Extract the (X, Y) coordinate from the center of the cell holding the provided text.  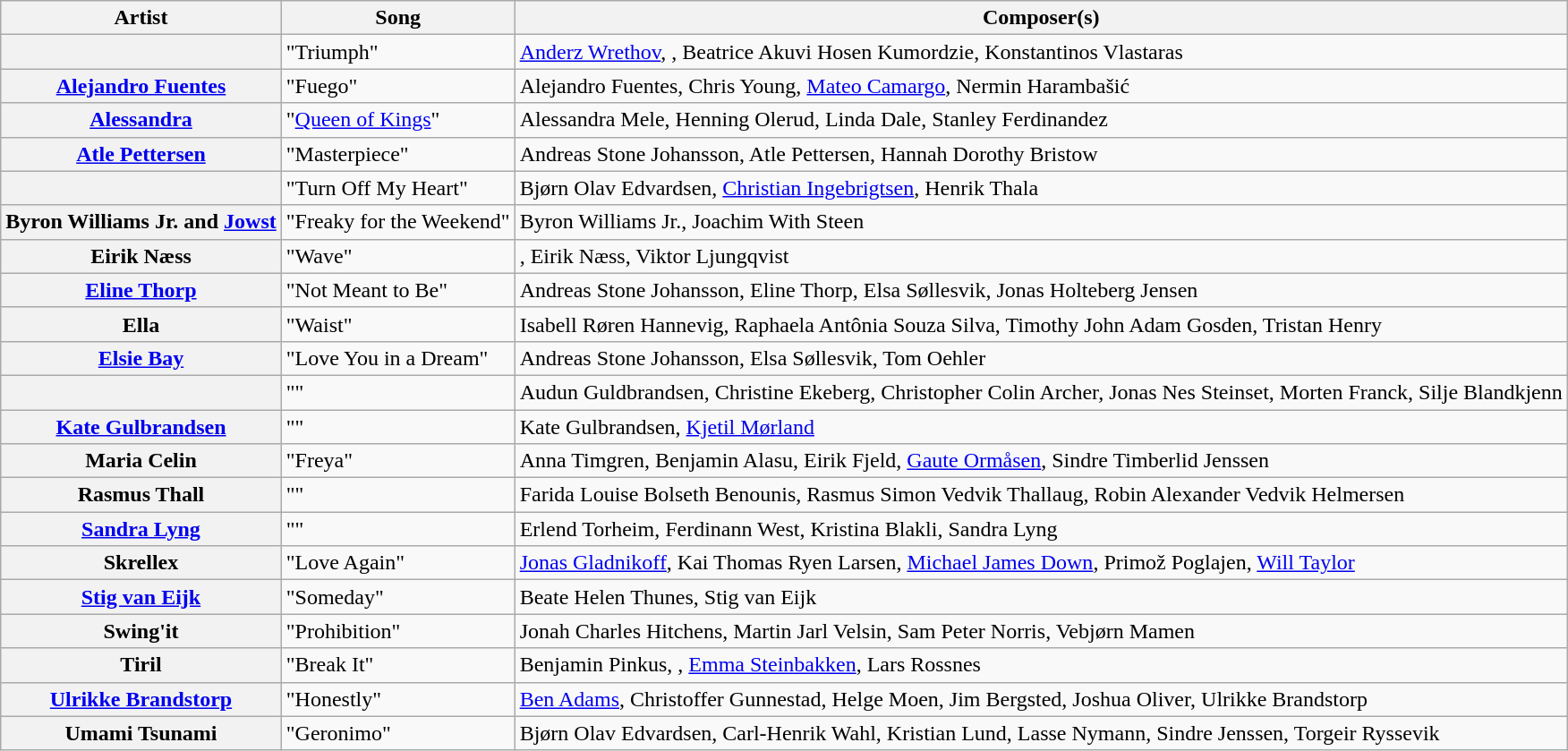
Alejandro Fuentes (141, 86)
"Not Meant to Be" (397, 290)
"Triumph" (397, 52)
Skrellex (141, 563)
Bjørn Olav Edvardsen, Christian Ingebrigtsen, Henrik Thala (1041, 188)
Atle Pettersen (141, 154)
"Love Again" (397, 563)
"Waist" (397, 324)
Benjamin Pinkus, , Emma Steinbakken, Lars Rossnes (1041, 665)
Andreas Stone Johansson, Elsa Søllesvik, Tom Oehler (1041, 358)
Anna Timgren, Benjamin Alasu, Eirik Fjeld, Gaute Ormåsen, Sindre Timberlid Jenssen (1041, 461)
"Queen of Kings" (397, 120)
Anderz Wrethov, , Beatrice Akuvi Hosen Kumordzie, Konstantinos Vlastaras (1041, 52)
Audun Guldbrandsen, Christine Ekeberg, Christopher Colin Archer, Jonas Nes Steinset, Morten Franck, Silje Blandkjenn (1041, 392)
Alejandro Fuentes, Chris Young, Mateo Camargo, Nermin Harambašić (1041, 86)
Byron Williams Jr. and Jowst (141, 222)
"Prohibition" (397, 631)
Maria Celin (141, 461)
Byron Williams Jr., Joachim With Steen (1041, 222)
Stig van Eijk (141, 597)
Song (397, 18)
Alessandra Mele, Henning Olerud, Linda Dale, Stanley Ferdinandez (1041, 120)
Alessandra (141, 120)
Rasmus Thall (141, 495)
Kate Gulbrandsen (141, 427)
"Wave" (397, 256)
Farida Louise Bolseth Benounis, Rasmus Simon Vedvik Thallaug, Robin Alexander Vedvik Helmersen (1041, 495)
Artist (141, 18)
"Freaky for the Weekend" (397, 222)
Kate Gulbrandsen, Kjetil Mørland (1041, 427)
Andreas Stone Johansson, Eline Thorp, Elsa Søllesvik, Jonas Holteberg Jensen (1041, 290)
"Turn Off My Heart" (397, 188)
Sandra Lyng (141, 529)
Isabell Røren Hannevig, Raphaela Antônia Souza Silva, Timothy John Adam Gosden, Tristan Henry (1041, 324)
Andreas Stone Johansson, Atle Pettersen, Hannah Dorothy Bristow (1041, 154)
Jonas Gladnikoff, Kai Thomas Ryen Larsen, Michael James Down, Primož Poglajen, Will Taylor (1041, 563)
, Eirik Næss, Viktor Ljungqvist (1041, 256)
Elsie Bay (141, 358)
Umami Tsunami (141, 733)
Bjørn Olav Edvardsen, Carl-Henrik Wahl, Kristian Lund, Lasse Nymann, Sindre Jenssen, Torgeir Ryssevik (1041, 733)
Ben Adams, Christoffer Gunnestad, Helge Moen, Jim Bergsted, Joshua Oliver, Ulrikke Brandstorp (1041, 699)
Eirik Næss (141, 256)
"Masterpiece" (397, 154)
Ulrikke Brandstorp (141, 699)
Swing'it (141, 631)
"Someday" (397, 597)
Composer(s) (1041, 18)
"Freya" (397, 461)
"Honestly" (397, 699)
Erlend Torheim, Ferdinann West, Kristina Blakli, Sandra Lyng (1041, 529)
Tiril (141, 665)
"Fuego" (397, 86)
Ella (141, 324)
"Love You in a Dream" (397, 358)
Beate Helen Thunes, Stig van Eijk (1041, 597)
Jonah Charles Hitchens, Martin Jarl Velsin, Sam Peter Norris, Vebjørn Mamen (1041, 631)
"Geronimo" (397, 733)
Eline Thorp (141, 290)
"Break It" (397, 665)
